Provide the [x, y] coordinate of the cell's center where the given text is located.  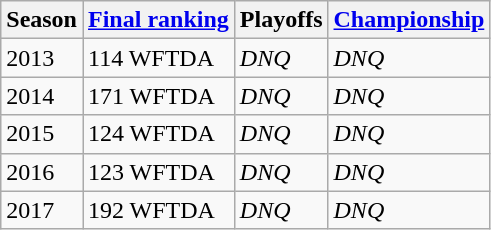
2014 [42, 96]
123 WFTDA [158, 172]
Final ranking [158, 20]
2017 [42, 210]
Championship [409, 20]
Season [42, 20]
Playoffs [281, 20]
192 WFTDA [158, 210]
171 WFTDA [158, 96]
2013 [42, 58]
2016 [42, 172]
124 WFTDA [158, 134]
114 WFTDA [158, 58]
2015 [42, 134]
